For the text-containing cell, return its midpoint in (X, Y) coordinate format. 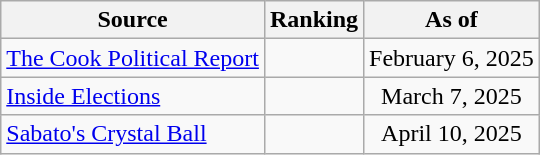
Sabato's Crystal Ball (133, 134)
April 10, 2025 (452, 134)
February 6, 2025 (452, 58)
March 7, 2025 (452, 96)
Ranking (314, 20)
As of (452, 20)
Inside Elections (133, 96)
Source (133, 20)
The Cook Political Report (133, 58)
